Find where the given text appears and provide that cell's center as (x, y) coordinate. 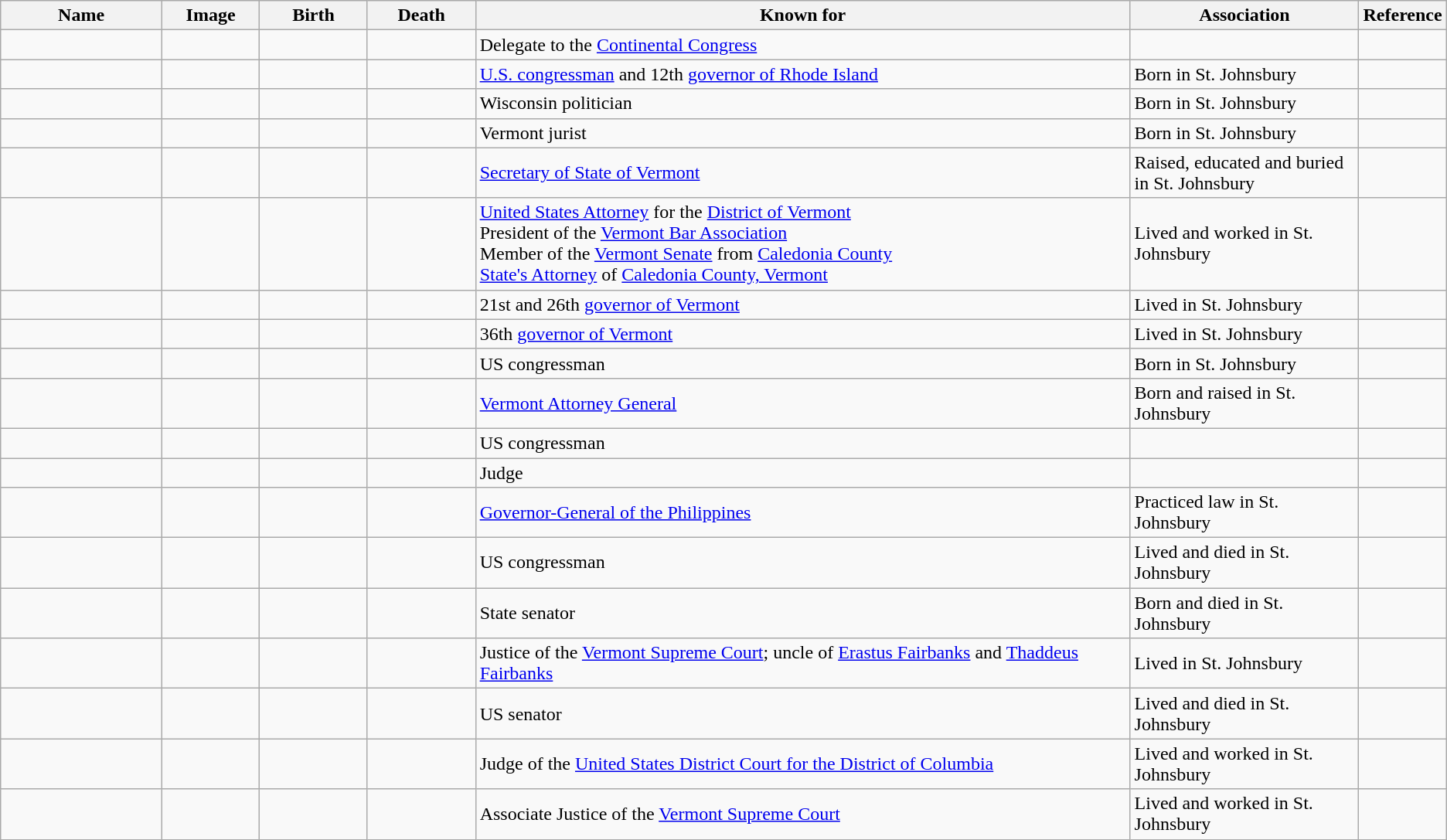
U.S. congressman and 12th governor of Rhode Island (802, 74)
State senator (802, 614)
Birth (314, 15)
Image (210, 15)
US senator (802, 714)
Vermont Attorney General (802, 403)
Death (421, 15)
Associate Justice of the Vermont Supreme Court (802, 814)
Born and raised in St. Johnsbury (1244, 403)
36th governor of Vermont (802, 334)
Reference (1402, 15)
Born and died in St. Johnsbury (1244, 614)
21st and 26th governor of Vermont (802, 304)
Vermont jurist (802, 133)
Delegate to the Continental Congress (802, 45)
Name (82, 15)
Judge of the United States District Court for the District of Columbia (802, 763)
Secretary of State of Vermont (802, 173)
Raised, educated and buried in St. Johnsbury (1244, 173)
Practiced law in St. Johnsbury (1244, 513)
Judge (802, 472)
Wisconsin politician (802, 104)
Association (1244, 15)
Governor-General of the Philippines (802, 513)
Known for (802, 15)
Justice of the Vermont Supreme Court; uncle of Erastus Fairbanks and Thaddeus Fairbanks (802, 663)
